Return the (X, Y) coordinate for the center point of the cell that contains the specified text.  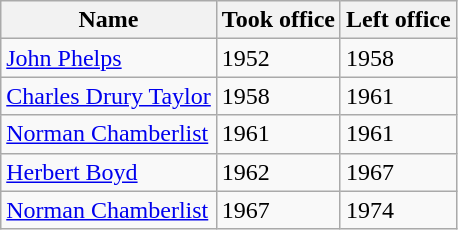
1952 (278, 58)
John Phelps (109, 58)
1962 (278, 172)
Left office (398, 20)
Herbert Boyd (109, 172)
1974 (398, 210)
Took office (278, 20)
Name (109, 20)
Charles Drury Taylor (109, 96)
